From the cell containing the given text, extract its center point as [X, Y] coordinate. 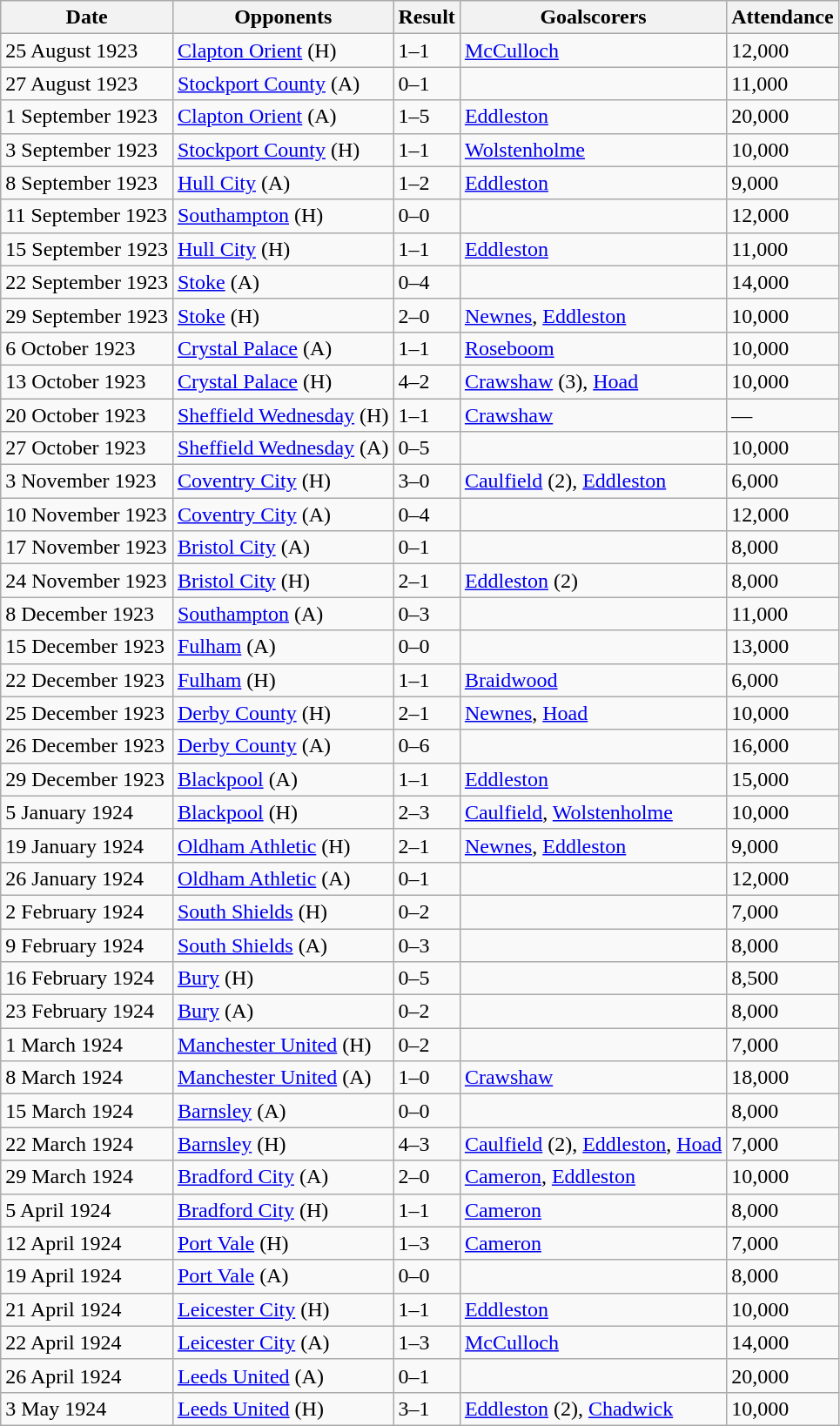
Stoke (A) [283, 282]
2 February 1924 [87, 911]
3 September 1923 [87, 150]
Leicester City (H) [283, 1309]
27 October 1923 [87, 448]
18,000 [783, 1078]
Attendance [783, 17]
3–1 [427, 1409]
24 November 1923 [87, 581]
26 January 1924 [87, 878]
Newnes, Hoad [593, 713]
South Shields (A) [283, 945]
2–3 [427, 812]
9 February 1924 [87, 945]
Cameron, Eddleston [593, 1177]
16 February 1924 [87, 979]
Date [87, 17]
Port Vale (H) [283, 1243]
20 October 1923 [87, 415]
Bristol City (H) [283, 581]
Clapton Orient (H) [283, 50]
11 September 1923 [87, 216]
15 September 1923 [87, 249]
8,500 [783, 979]
Crystal Palace (H) [283, 381]
3 May 1924 [87, 1409]
Bury (A) [283, 1012]
Oldham Athletic (H) [283, 845]
13,000 [783, 647]
Roseboom [593, 348]
Blackpool (H) [283, 812]
3 November 1923 [87, 481]
23 February 1924 [87, 1012]
South Shields (H) [283, 911]
22 December 1923 [87, 680]
Crystal Palace (A) [283, 348]
Bradford City (H) [283, 1210]
Wolstenholme [593, 150]
5 January 1924 [87, 812]
15,000 [783, 779]
8 December 1923 [87, 614]
13 October 1923 [87, 381]
Bradford City (A) [283, 1177]
Fulham (A) [283, 647]
27 August 1923 [87, 84]
12 April 1924 [87, 1243]
Stockport County (H) [283, 150]
29 September 1923 [87, 315]
Derby County (H) [283, 713]
5 April 1924 [87, 1210]
Goalscorers [593, 17]
Oldham Athletic (A) [283, 878]
16,000 [783, 746]
— [783, 415]
Caulfield, Wolstenholme [593, 812]
19 January 1924 [87, 845]
22 March 1924 [87, 1144]
26 April 1924 [87, 1376]
26 December 1923 [87, 746]
Bury (H) [283, 979]
Leeds United (A) [283, 1376]
Clapton Orient (A) [283, 117]
21 April 1924 [87, 1309]
25 December 1923 [87, 713]
4–2 [427, 381]
8 March 1924 [87, 1078]
Bristol City (A) [283, 548]
19 April 1924 [87, 1276]
4–3 [427, 1144]
Eddleston (2), Chadwick [593, 1409]
Eddleston (2) [593, 581]
Leeds United (H) [283, 1409]
8 September 1923 [87, 183]
29 December 1923 [87, 779]
Barnsley (A) [283, 1111]
Barnsley (H) [283, 1144]
10 November 1923 [87, 515]
22 September 1923 [87, 282]
Caulfield (2), Eddleston, Hoad [593, 1144]
Stockport County (A) [283, 84]
Coventry City (A) [283, 515]
Fulham (H) [283, 680]
Opponents [283, 17]
Hull City (A) [283, 183]
3–0 [427, 481]
22 April 1924 [87, 1342]
Leicester City (A) [283, 1342]
6 October 1923 [87, 348]
0–6 [427, 746]
Result [427, 17]
Derby County (A) [283, 746]
17 November 1923 [87, 548]
Crawshaw (3), Hoad [593, 381]
Braidwood [593, 680]
1 September 1923 [87, 117]
Hull City (H) [283, 249]
Caulfield (2), Eddleston [593, 481]
Manchester United (A) [283, 1078]
Port Vale (A) [283, 1276]
15 March 1924 [87, 1111]
29 March 1924 [87, 1177]
Southampton (A) [283, 614]
Sheffield Wednesday (A) [283, 448]
25 August 1923 [87, 50]
1–0 [427, 1078]
1 March 1924 [87, 1045]
1–2 [427, 183]
Sheffield Wednesday (H) [283, 415]
Blackpool (A) [283, 779]
Manchester United (H) [283, 1045]
1–5 [427, 117]
Stoke (H) [283, 315]
Coventry City (H) [283, 481]
15 December 1923 [87, 647]
Southampton (H) [283, 216]
